Return the (x, y) coordinate for the center point of the cell that contains the specified text.  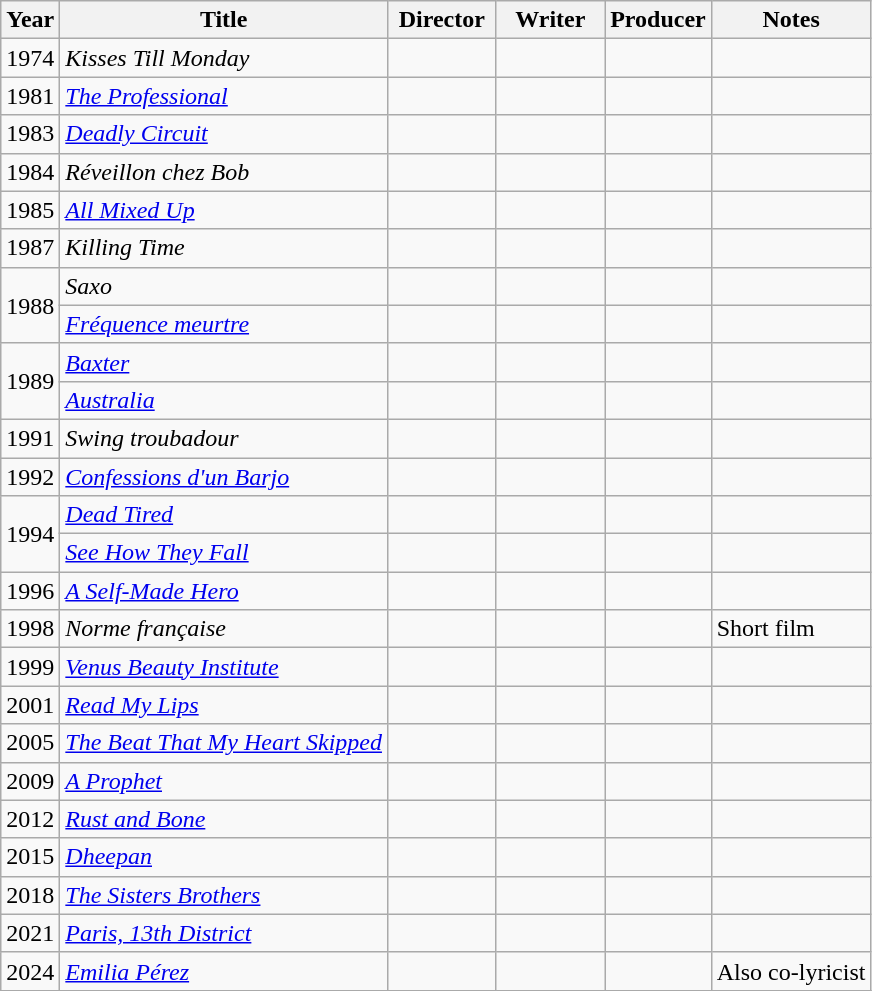
Réveillon chez Bob (224, 172)
Notes (791, 20)
1981 (30, 96)
A Prophet (224, 781)
1983 (30, 134)
1985 (30, 210)
2009 (30, 781)
Short film (791, 629)
Venus Beauty Institute (224, 667)
1999 (30, 667)
See How They Fall (224, 553)
1988 (30, 305)
Dead Tired (224, 515)
Killing Time (224, 248)
Also co-lyricist (791, 971)
1987 (30, 248)
1998 (30, 629)
All Mixed Up (224, 210)
2024 (30, 971)
1984 (30, 172)
The Beat That My Heart Skipped (224, 743)
The Professional (224, 96)
Confessions d'un Barjo (224, 477)
Kisses Till Monday (224, 58)
Swing troubadour (224, 438)
Title (224, 20)
2005 (30, 743)
Rust and Bone (224, 819)
1996 (30, 591)
2012 (30, 819)
Writer (550, 20)
1991 (30, 438)
2021 (30, 933)
Dheepan (224, 857)
Director (442, 20)
Deadly Circuit (224, 134)
Baxter (224, 362)
Saxo (224, 286)
A Self-Made Hero (224, 591)
Norme française (224, 629)
1989 (30, 381)
Emilia Pérez (224, 971)
2015 (30, 857)
2001 (30, 705)
2018 (30, 895)
Year (30, 20)
Paris, 13th District (224, 933)
The Sisters Brothers (224, 895)
1994 (30, 534)
1974 (30, 58)
Producer (658, 20)
Australia (224, 400)
Read My Lips (224, 705)
Fréquence meurtre (224, 324)
1992 (30, 477)
